For the text-containing cell, return its midpoint in [x, y] coordinate format. 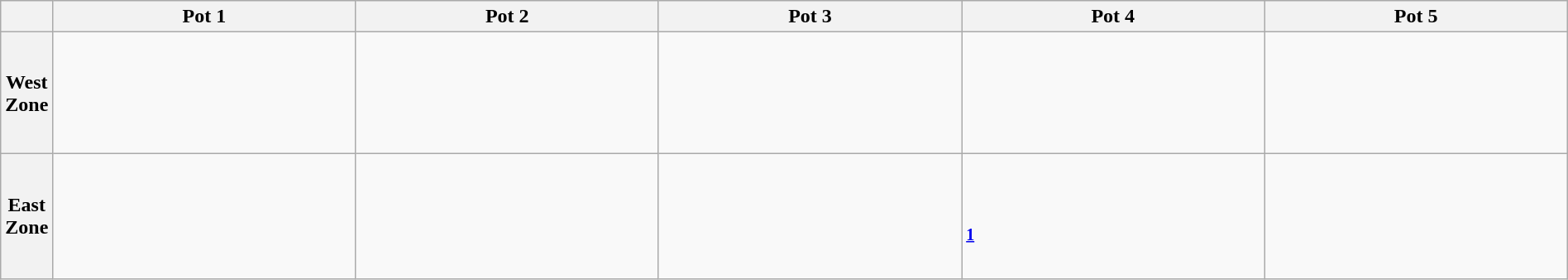
Pot 2 [507, 17]
Pot 5 [1416, 17]
Pot 1 [204, 17]
1 [1113, 217]
Pot 4 [1113, 17]
Pot 3 [810, 17]
West Zone [26, 93]
East Zone [26, 217]
